Detect which cell encompasses the target text, then output its (x, y) center coordinate. 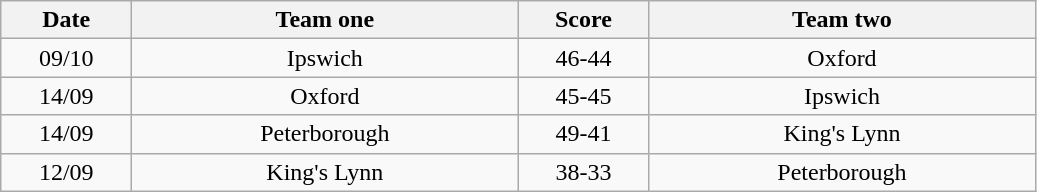
12/09 (66, 172)
Score (584, 20)
Date (66, 20)
49-41 (584, 134)
45-45 (584, 96)
09/10 (66, 58)
46-44 (584, 58)
Team one (325, 20)
Team two (842, 20)
38-33 (584, 172)
